For the text-containing cell, return its midpoint in [X, Y] coordinate format. 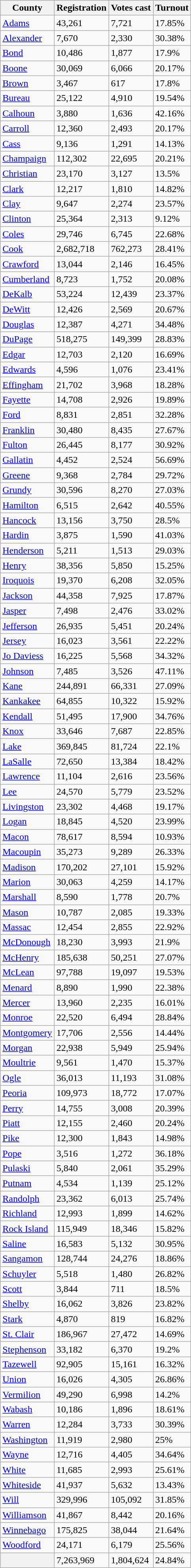
3,526 [131, 671]
3,844 [81, 1289]
2,460 [131, 1123]
17,706 [81, 1033]
Woodford [27, 1545]
16,225 [81, 656]
7,721 [131, 23]
17,900 [131, 716]
27.09% [172, 686]
Fulton [27, 445]
2,235 [131, 1003]
McDonough [27, 942]
16,583 [81, 1244]
Bureau [27, 98]
Hamilton [27, 505]
13,960 [81, 1003]
Will [27, 1500]
18,346 [131, 1229]
29.72% [172, 475]
DeKalb [27, 294]
Calhoun [27, 113]
4,596 [81, 369]
128,744 [81, 1259]
2,120 [131, 354]
762,273 [131, 249]
33,182 [81, 1349]
5,132 [131, 1244]
6,515 [81, 505]
Lake [27, 746]
29.03% [172, 550]
32.05% [172, 580]
Jasper [27, 611]
81,724 [131, 746]
41,867 [81, 1515]
Logan [27, 822]
Marion [27, 882]
36,013 [81, 1078]
14,708 [81, 400]
42.16% [172, 113]
Jefferson [27, 626]
244,891 [81, 686]
Douglas [27, 324]
Gallatin [27, 460]
2,524 [131, 460]
10,787 [81, 912]
Edwards [27, 369]
DuPage [27, 339]
66,331 [131, 686]
Jo Daviess [27, 656]
Madison [27, 867]
23.82% [172, 1304]
30,596 [81, 490]
Henderson [27, 550]
14.17% [172, 882]
9,289 [131, 852]
McLean [27, 972]
19.2% [172, 1349]
14.69% [172, 1334]
20.39% [172, 1108]
Pope [27, 1153]
18.28% [172, 384]
4,870 [81, 1319]
30,063 [81, 882]
25.12% [172, 1184]
3,516 [81, 1153]
8,442 [131, 1515]
30.95% [172, 1244]
31.85% [172, 1500]
Bond [27, 53]
4,520 [131, 822]
175,825 [81, 1530]
5,840 [81, 1168]
2,980 [131, 1440]
105,092 [131, 1500]
6,745 [131, 234]
34.48% [172, 324]
Mercer [27, 1003]
Carroll [27, 128]
23.56% [172, 776]
Franklin [27, 430]
38,044 [131, 1530]
2,061 [131, 1168]
24,570 [81, 792]
23.41% [172, 369]
4,305 [131, 1379]
11,193 [131, 1078]
Hardin [27, 535]
DeWitt [27, 309]
Sangamon [27, 1259]
34.64% [172, 1455]
15.37% [172, 1063]
12,993 [81, 1214]
Randolph [27, 1199]
5,850 [131, 565]
18.5% [172, 1289]
Effingham [27, 384]
Greene [27, 475]
3,733 [131, 1425]
Massac [27, 927]
34.76% [172, 716]
2,146 [131, 264]
711 [131, 1289]
72,650 [81, 761]
16.45% [172, 264]
6,208 [131, 580]
Union [27, 1379]
Wabash [27, 1410]
18.86% [172, 1259]
1,480 [131, 1274]
16,026 [81, 1379]
24,276 [131, 1259]
7,263,969 [81, 1560]
12,454 [81, 927]
County [27, 8]
8,831 [81, 415]
3,467 [81, 83]
6,998 [131, 1394]
1,877 [131, 53]
18,772 [131, 1093]
1,590 [131, 535]
2,642 [131, 505]
12,426 [81, 309]
9.12% [172, 219]
22,938 [81, 1048]
34.32% [172, 656]
22.85% [172, 731]
23.52% [172, 792]
26,445 [81, 445]
White [27, 1470]
19.54% [172, 98]
30.39% [172, 1425]
23,362 [81, 1199]
36.18% [172, 1153]
Tazewell [27, 1364]
27.67% [172, 430]
12,360 [81, 128]
518,275 [81, 339]
7,485 [81, 671]
Iroquois [27, 580]
Jersey [27, 641]
20.67% [172, 309]
Clay [27, 204]
Schuyler [27, 1274]
Fayette [27, 400]
12,217 [81, 189]
28.83% [172, 339]
1,636 [131, 113]
30.92% [172, 445]
2,493 [131, 128]
53,224 [81, 294]
9,561 [81, 1063]
23.37% [172, 294]
49,290 [81, 1394]
27,472 [131, 1334]
19.53% [172, 972]
22,695 [131, 158]
35,273 [81, 852]
Lee [27, 792]
41,937 [81, 1485]
2,569 [131, 309]
19,097 [131, 972]
Stark [27, 1319]
3,993 [131, 942]
Putnam [27, 1184]
Monroe [27, 1018]
1,470 [131, 1063]
16.32% [172, 1364]
McHenry [27, 957]
16.82% [172, 1319]
St. Clair [27, 1334]
Votes cast [131, 8]
Shelby [27, 1304]
Ogle [27, 1078]
22.92% [172, 927]
1,899 [131, 1214]
Ford [27, 415]
12,284 [81, 1425]
9,647 [81, 204]
10,322 [131, 701]
25.74% [172, 1199]
26.86% [172, 1379]
4,452 [81, 460]
Morgan [27, 1048]
5,779 [131, 792]
8,723 [81, 279]
Saline [27, 1244]
7,687 [131, 731]
29,746 [81, 234]
21,702 [81, 384]
5,518 [81, 1274]
Moultrie [27, 1063]
5,451 [131, 626]
1,843 [131, 1138]
7,925 [131, 596]
2,556 [131, 1033]
15.82% [172, 1229]
8,177 [131, 445]
Pike [27, 1138]
22.22% [172, 641]
3,750 [131, 520]
Crawford [27, 264]
Alexander [27, 38]
1,804,624 [131, 1560]
Marshall [27, 897]
15.25% [172, 565]
2,616 [131, 776]
22.38% [172, 988]
2,784 [131, 475]
Jackson [27, 596]
17.87% [172, 596]
Grundy [27, 490]
Coles [27, 234]
17.85% [172, 23]
2,330 [131, 38]
5,568 [131, 656]
13.43% [172, 1485]
92,905 [81, 1364]
18,230 [81, 942]
Mason [27, 912]
12,300 [81, 1138]
Cumberland [27, 279]
20.16% [172, 1515]
186,967 [81, 1334]
8,590 [81, 897]
1,778 [131, 897]
3,875 [81, 535]
18.42% [172, 761]
Livingston [27, 807]
78,617 [81, 837]
56.69% [172, 460]
19.17% [172, 807]
12,155 [81, 1123]
14.13% [172, 143]
4,271 [131, 324]
2,993 [131, 1470]
6,179 [131, 1545]
2,851 [131, 415]
2,855 [131, 927]
Registration [81, 8]
4,910 [131, 98]
Warren [27, 1425]
13,156 [81, 520]
17.07% [172, 1093]
26,935 [81, 626]
28.41% [172, 249]
27.03% [172, 490]
Pulaski [27, 1168]
2,682,718 [81, 249]
Wayne [27, 1455]
170,202 [81, 867]
33.02% [172, 611]
38,356 [81, 565]
Clinton [27, 219]
Rock Island [27, 1229]
25.61% [172, 1470]
Whiteside [27, 1485]
25.94% [172, 1048]
20.21% [172, 158]
16,023 [81, 641]
Champaign [27, 158]
12,716 [81, 1455]
22,520 [81, 1018]
51,495 [81, 716]
23.57% [172, 204]
21.64% [172, 1530]
8,435 [131, 430]
1,272 [131, 1153]
9,368 [81, 475]
6,066 [131, 68]
47.11% [172, 671]
149,399 [131, 339]
20.08% [172, 279]
6,370 [131, 1349]
7,670 [81, 38]
41.03% [172, 535]
10.93% [172, 837]
12,387 [81, 324]
2,274 [131, 204]
3,127 [131, 173]
185,638 [81, 957]
Winnebago [27, 1530]
20.7% [172, 897]
21.9% [172, 942]
109,973 [81, 1093]
819 [131, 1319]
15,161 [131, 1364]
6,494 [131, 1018]
25,122 [81, 98]
Macon [27, 837]
22.1% [172, 746]
Williamson [27, 1515]
Washington [27, 1440]
50,251 [131, 957]
3,968 [131, 384]
1,291 [131, 143]
Edgar [27, 354]
14.44% [172, 1033]
4,259 [131, 882]
Perry [27, 1108]
24,171 [81, 1545]
369,845 [81, 746]
14.82% [172, 189]
13.5% [172, 173]
35.29% [172, 1168]
30.38% [172, 38]
14.98% [172, 1138]
11,104 [81, 776]
9,136 [81, 143]
1,513 [131, 550]
2,313 [131, 219]
Turnout [172, 8]
Kane [27, 686]
4,405 [131, 1455]
22.68% [172, 234]
12,439 [131, 294]
Christian [27, 173]
Kankakee [27, 701]
18.61% [172, 1410]
1,752 [131, 279]
Knox [27, 731]
Piatt [27, 1123]
Kendall [27, 716]
Stephenson [27, 1349]
31.08% [172, 1078]
33,646 [81, 731]
5,949 [131, 1048]
19.33% [172, 912]
4,534 [81, 1184]
2,926 [131, 400]
26.33% [172, 852]
Richland [27, 1214]
LaSalle [27, 761]
8,270 [131, 490]
Johnson [27, 671]
112,302 [81, 158]
26.82% [172, 1274]
8,594 [131, 837]
40.55% [172, 505]
329,996 [81, 1500]
17.9% [172, 53]
617 [131, 83]
19,370 [81, 580]
Clark [27, 189]
19.89% [172, 400]
3,880 [81, 113]
13,044 [81, 264]
12,703 [81, 354]
28.5% [172, 520]
23.99% [172, 822]
2,085 [131, 912]
115,949 [81, 1229]
23,170 [81, 173]
2,476 [131, 611]
25,364 [81, 219]
Scott [27, 1289]
Cass [27, 143]
8,890 [81, 988]
43,261 [81, 23]
3,561 [131, 641]
4,468 [131, 807]
Adams [27, 23]
17.8% [172, 83]
1,139 [131, 1184]
16,062 [81, 1304]
Hancock [27, 520]
30,069 [81, 68]
Menard [27, 988]
11,685 [81, 1470]
Lawrence [27, 776]
1,810 [131, 189]
Henry [27, 565]
30,480 [81, 430]
7,498 [81, 611]
Peoria [27, 1093]
11,919 [81, 1440]
Macoupin [27, 852]
27,101 [131, 867]
25% [172, 1440]
1,896 [131, 1410]
1,990 [131, 988]
Brown [27, 83]
16.69% [172, 354]
18,845 [81, 822]
32.28% [172, 415]
28.84% [172, 1018]
14,755 [81, 1108]
13,384 [131, 761]
Cook [27, 249]
Montgomery [27, 1033]
25.56% [172, 1545]
24.84% [172, 1560]
Boone [27, 68]
14.2% [172, 1394]
5,211 [81, 550]
10,486 [81, 53]
1,076 [131, 369]
14.62% [172, 1214]
27.07% [172, 957]
3,826 [131, 1304]
Vermilion [27, 1394]
23,302 [81, 807]
5,632 [131, 1485]
10,186 [81, 1410]
16.01% [172, 1003]
97,788 [81, 972]
64,855 [81, 701]
3,008 [131, 1108]
6,013 [131, 1199]
44,358 [81, 596]
